Detect which cell encompasses the target text, then output its [x, y] center coordinate. 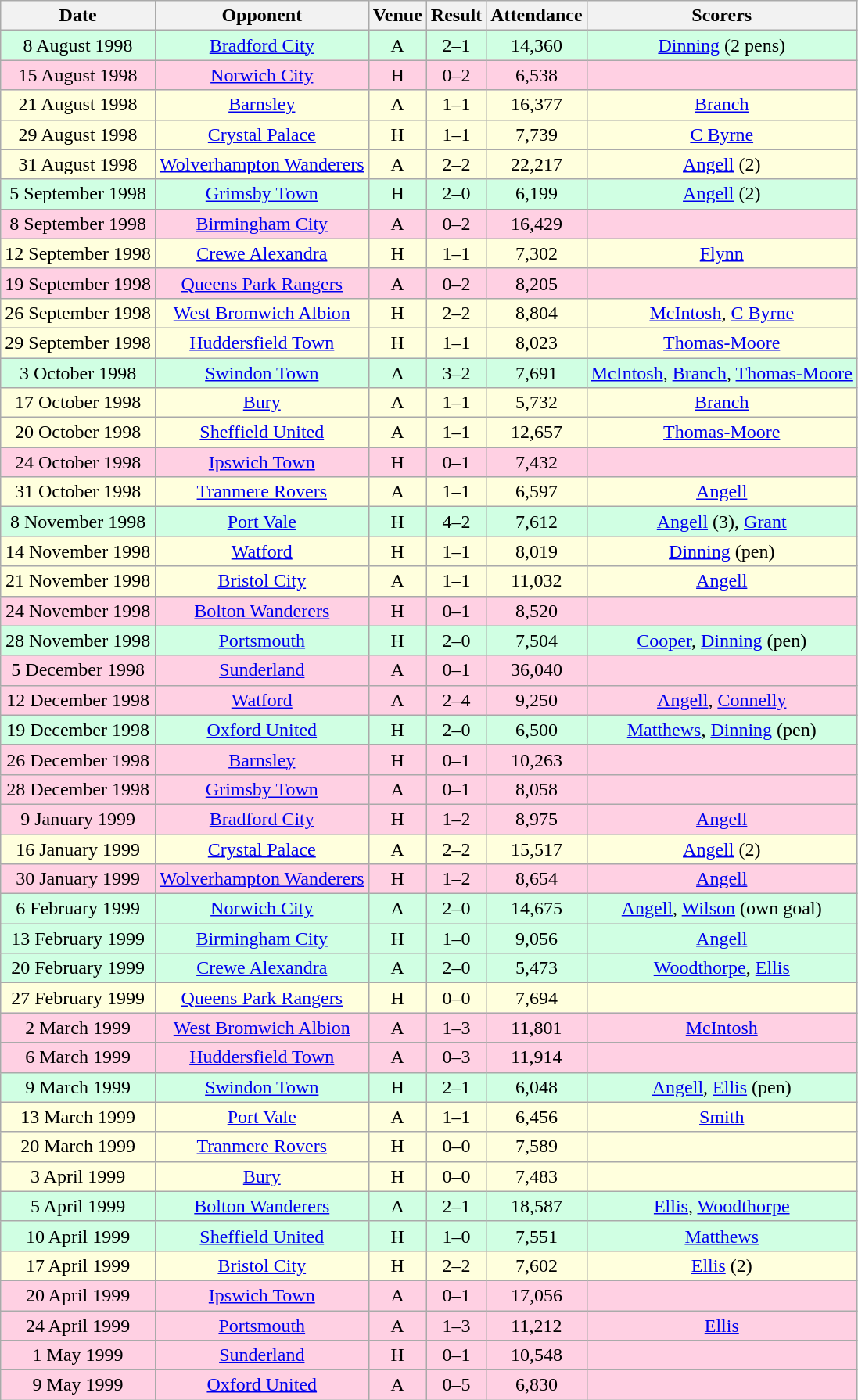
Opponent [261, 16]
6,500 [537, 730]
Scorers [721, 16]
3 October 1998 [78, 373]
5 April 1999 [78, 1206]
Matthews [721, 1236]
9 January 1999 [78, 819]
7,302 [537, 253]
1 May 1999 [78, 1355]
16 January 1999 [78, 849]
8,654 [537, 879]
15,517 [537, 849]
20 March 1999 [78, 1147]
20 October 1998 [78, 433]
11,801 [537, 1028]
Dinning (2 pens) [721, 45]
Date [78, 16]
13 March 1999 [78, 1117]
Angell (3), Grant [721, 522]
15 August 1998 [78, 75]
0–5 [456, 1385]
Angell, Connelly [721, 700]
10,263 [537, 759]
11,032 [537, 581]
28 December 1998 [78, 789]
5,473 [537, 968]
0–3 [456, 1057]
Cooper, Dinning (pen) [721, 641]
36,040 [537, 670]
Ellis (2) [721, 1265]
11,914 [537, 1057]
10,548 [537, 1355]
6,048 [537, 1087]
8,058 [537, 789]
26 September 1998 [78, 313]
16,377 [537, 105]
McIntosh, Branch, Thomas-Moore [721, 373]
21 November 1998 [78, 581]
3–2 [456, 373]
18,587 [537, 1206]
9,056 [537, 939]
24 October 1998 [78, 462]
Angell, Ellis (pen) [721, 1087]
20 February 1999 [78, 968]
31 October 1998 [78, 492]
McIntosh [721, 1028]
20 April 1999 [78, 1295]
14,360 [537, 45]
6,830 [537, 1385]
14,675 [537, 909]
7,551 [537, 1236]
8,019 [537, 551]
14 November 1998 [78, 551]
24 November 1998 [78, 611]
12,657 [537, 433]
8 November 1998 [78, 522]
28 November 1998 [78, 641]
Dinning (pen) [721, 551]
8,975 [537, 819]
11,212 [537, 1326]
McIntosh, C Byrne [721, 313]
17 October 1998 [78, 403]
12 December 1998 [78, 700]
7,602 [537, 1265]
16,429 [537, 224]
C Byrne [721, 135]
24 April 1999 [78, 1326]
Woodthorpe, Ellis [721, 968]
29 August 1998 [78, 135]
2 March 1999 [78, 1028]
7,612 [537, 522]
2–4 [456, 700]
Smith [721, 1117]
21 August 1998 [78, 105]
Ellis [721, 1326]
19 December 1998 [78, 730]
Flynn [721, 253]
4–2 [456, 522]
9 May 1999 [78, 1385]
5,732 [537, 403]
6,538 [537, 75]
Matthews, Dinning (pen) [721, 730]
17,056 [537, 1295]
5 December 1998 [78, 670]
Attendance [537, 16]
Ellis, Woodthorpe [721, 1206]
31 August 1998 [78, 164]
13 February 1999 [78, 939]
8 September 1998 [78, 224]
7,739 [537, 135]
17 April 1999 [78, 1265]
8,205 [537, 283]
6 February 1999 [78, 909]
7,483 [537, 1176]
8,023 [537, 343]
7,694 [537, 998]
6,199 [537, 194]
6,597 [537, 492]
29 September 1998 [78, 343]
9,250 [537, 700]
26 December 1998 [78, 759]
19 September 1998 [78, 283]
6,456 [537, 1117]
30 January 1999 [78, 879]
8,520 [537, 611]
22,217 [537, 164]
7,432 [537, 462]
5 September 1998 [78, 194]
6 March 1999 [78, 1057]
Angell, Wilson (own goal) [721, 909]
9 March 1999 [78, 1087]
10 April 1999 [78, 1236]
Result [456, 16]
7,504 [537, 641]
12 September 1998 [78, 253]
8,804 [537, 313]
7,691 [537, 373]
Venue [397, 16]
27 February 1999 [78, 998]
8 August 1998 [78, 45]
7,589 [537, 1147]
3 April 1999 [78, 1176]
